Locate the cell with the specified text and output its [x, y] center coordinate. 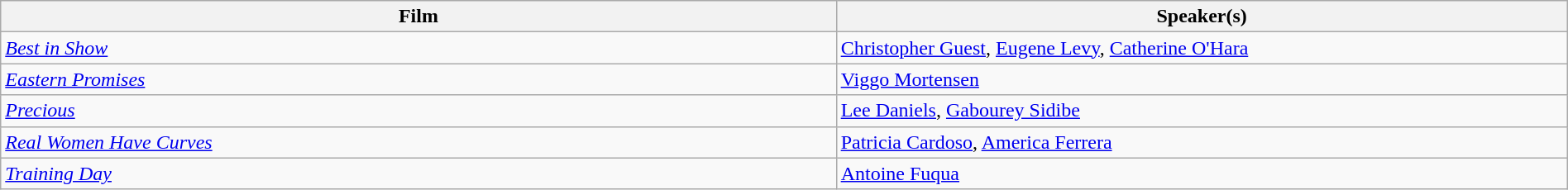
Christopher Guest, Eugene Levy, Catherine O'Hara [1202, 48]
Real Women Have Curves [418, 142]
Precious [418, 111]
Antoine Fuqua [1202, 173]
Patricia Cardoso, America Ferrera [1202, 142]
Eastern Promises [418, 79]
Speaker(s) [1202, 17]
Best in Show [418, 48]
Lee Daniels, Gabourey Sidibe [1202, 111]
Training Day [418, 173]
Film [418, 17]
Viggo Mortensen [1202, 79]
